Identify which cell holds the provided text, then report its [X, Y] central coordinate. 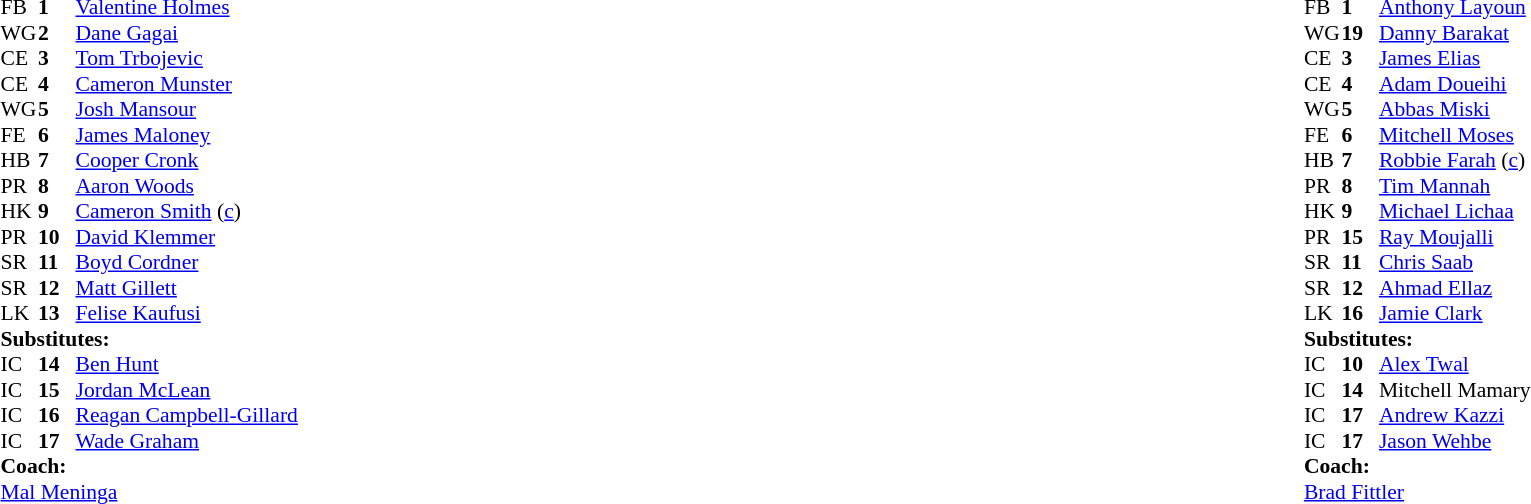
19 [1360, 33]
Josh Mansour [187, 109]
Boyd Cordner [187, 263]
Matt Gillett [187, 288]
Dane Gagai [187, 33]
Tim Mannah [1455, 186]
Danny Barakat [1455, 33]
Aaron Woods [187, 186]
Cameron Smith (c) [187, 211]
Mitchell Mamary [1455, 390]
James Elias [1455, 59]
Ben Hunt [187, 365]
James Maloney [187, 135]
Alex Twal [1455, 365]
Chris Saab [1455, 263]
Jamie Clark [1455, 313]
Jordan McLean [187, 390]
Felise Kaufusi [187, 313]
Andrew Kazzi [1455, 415]
Jason Wehbe [1455, 441]
Cooper Cronk [187, 161]
13 [57, 313]
Abbas Miski [1455, 109]
Mitchell Moses [1455, 135]
Wade Graham [187, 441]
Cameron Munster [187, 84]
Michael Lichaa [1455, 211]
Robbie Farah (c) [1455, 161]
2 [57, 33]
Tom Trbojevic [187, 59]
Reagan Campbell-Gillard [187, 415]
David Klemmer [187, 237]
Adam Doueihi [1455, 84]
Ahmad Ellaz [1455, 288]
Ray Moujalli [1455, 237]
